Provide the [x, y] coordinate of the cell's center where the given text is located.  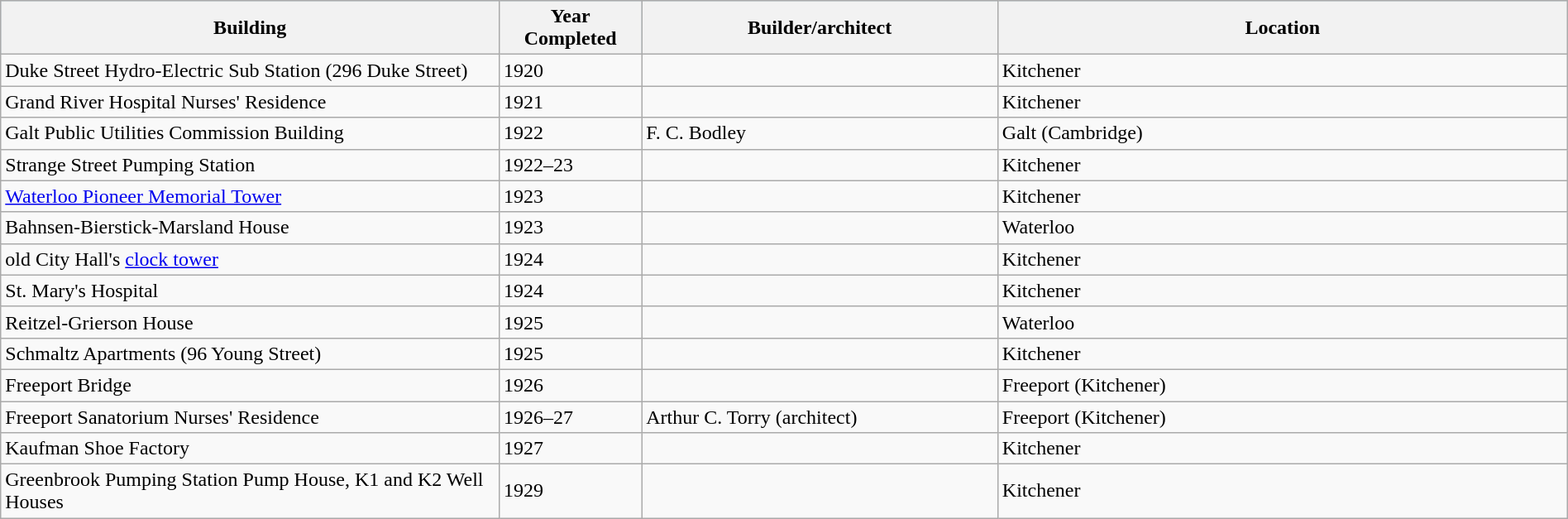
Freeport Sanatorium Nurses' Residence [250, 416]
Duke Street Hydro‐Electric Sub Station (296 Duke Street) [250, 70]
Year Completed [571, 28]
Location [1282, 28]
F. C. Bodley [820, 133]
St. Mary's Hospital [250, 291]
Building [250, 28]
Greenbrook Pumping Station Pump House, K1 and K2 Well Houses [250, 492]
Galt (Cambridge) [1282, 133]
1926–27 [571, 416]
Galt Public Utilities Commission Building [250, 133]
1920 [571, 70]
1922–23 [571, 165]
Grand River Hospital Nurses' Residence [250, 102]
Bahnsen-Bierstick-Marsland House [250, 228]
Reitzel-Grierson House [250, 322]
1921 [571, 102]
Kaufman Shoe Factory [250, 449]
1926 [571, 385]
Builder/architect [820, 28]
1922 [571, 133]
Schmaltz Apartments (96 Young Street) [250, 353]
Strange Street Pumping Station [250, 165]
old City Hall's clock tower [250, 259]
1929 [571, 492]
1927 [571, 449]
Arthur C. Torry (architect) [820, 416]
Freeport Bridge [250, 385]
Waterloo Pioneer Memorial Tower [250, 196]
